Capture the cell that displays the provided text and extract its [X, Y] central coordinate. 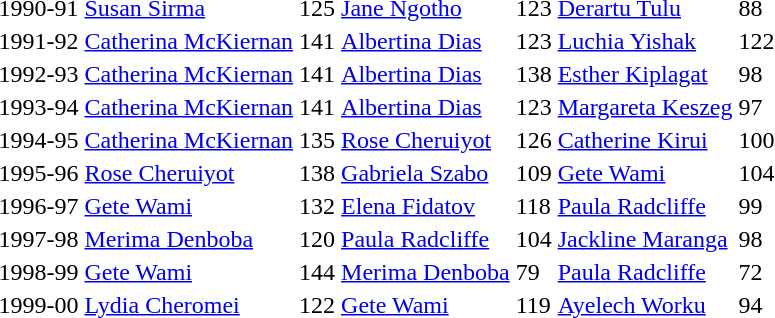
Jackline Maranga [645, 239]
Elena Fidatov [426, 206]
126 [534, 140]
120 [318, 239]
Catherine Kirui [645, 140]
144 [318, 272]
118 [534, 206]
Gabriela Szabo [426, 173]
135 [318, 140]
Esther Kiplagat [645, 74]
109 [534, 173]
Luchia Yishak [645, 41]
Margareta Keszeg [645, 107]
104 [534, 239]
132 [318, 206]
79 [534, 272]
